Provide the [X, Y] coordinate of the cell's center where the given text is located.  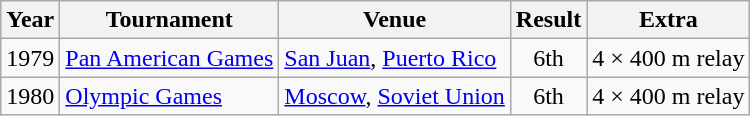
Tournament [170, 20]
Year [30, 20]
1980 [30, 96]
Pan American Games [170, 58]
Extra [668, 20]
1979 [30, 58]
Olympic Games [170, 96]
San Juan, Puerto Rico [395, 58]
Venue [395, 20]
Moscow, Soviet Union [395, 96]
Result [548, 20]
